Locate the cell with the specified text and output its (X, Y) center coordinate. 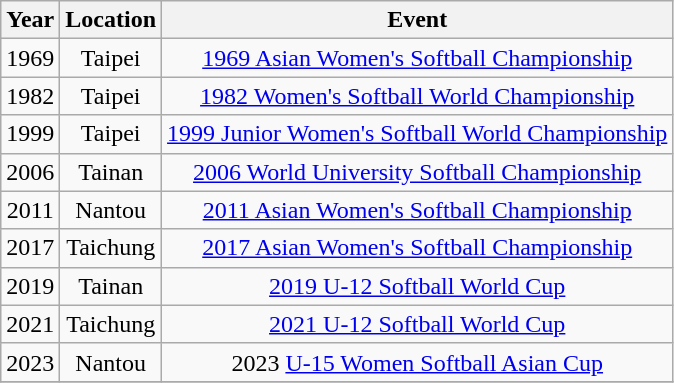
2023 U-15 Women Softball Asian Cup (418, 362)
1969 Asian Women's Softball Championship (418, 58)
2006 (30, 172)
2017 (30, 248)
1982 (30, 96)
Year (30, 20)
2021 U-12 Softball World Cup (418, 324)
1969 (30, 58)
2021 (30, 324)
Location (111, 20)
Event (418, 20)
2006 World University Softball Championship (418, 172)
2019 U-12 Softball World Cup (418, 286)
1982 Women's Softball World Championship (418, 96)
1999 (30, 134)
2019 (30, 286)
2023 (30, 362)
2011 Asian Women's Softball Championship (418, 210)
1999 Junior Women's Softball World Championship (418, 134)
2011 (30, 210)
2017 Asian Women's Softball Championship (418, 248)
